Return (X, Y) of the center of cell containing provided text 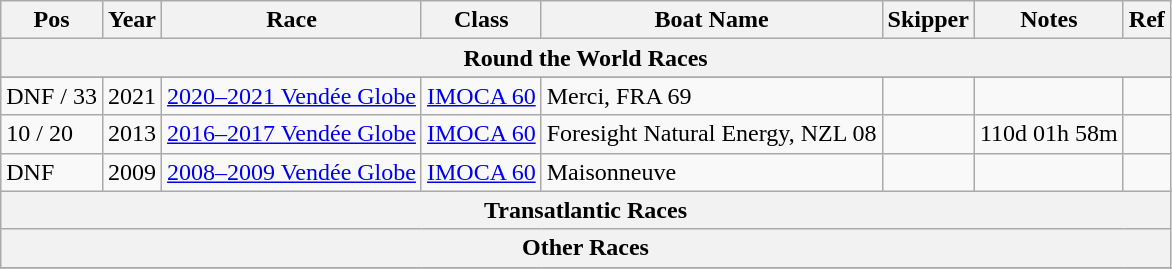
Notes (1048, 20)
10 / 20 (52, 134)
2008–2009 Vendée Globe (292, 172)
2009 (132, 172)
Race (292, 20)
Year (132, 20)
Foresight Natural Energy, NZL 08 (712, 134)
Merci, FRA 69 (712, 96)
DNF / 33 (52, 96)
2020–2021 Vendée Globe (292, 96)
2013 (132, 134)
DNF (52, 172)
Pos (52, 20)
2021 (132, 96)
110d 01h 58m (1048, 134)
Maisonneuve (712, 172)
Class (481, 20)
Round the World Races (586, 58)
2016–2017 Vendée Globe (292, 134)
Transatlantic Races (586, 210)
Other Races (586, 248)
Ref (1146, 20)
Skipper (928, 20)
Boat Name (712, 20)
